Capture the cell that displays the provided text and extract its (x, y) central coordinate. 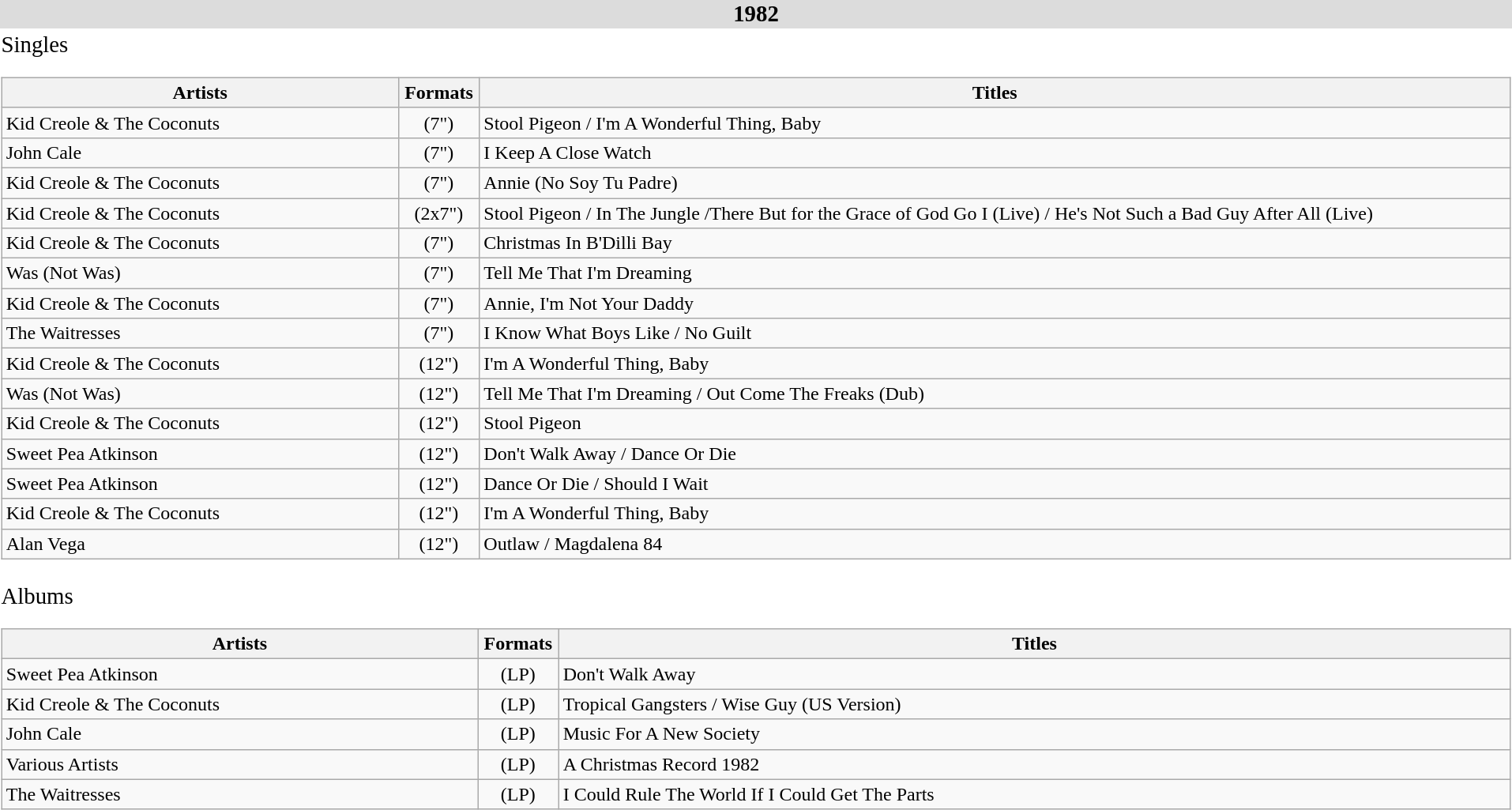
I Know What Boys Like / No Guilt (995, 333)
Outlaw / Magdalena 84 (995, 544)
Annie, I'm Not Your Daddy (995, 303)
A Christmas Record 1982 (1035, 764)
Music For A New Society (1035, 734)
Stool Pigeon / I'm A Wonderful Thing, Baby (995, 122)
Dance Or Die / Should I Wait (995, 484)
Don't Walk Away / Dance Or Die (995, 454)
Tell Me That I'm Dreaming (995, 273)
(2x7") (439, 213)
Stool Pigeon / In The Jungle /There But for the Grace of God Go I (Live) / He's Not Such a Bad Guy After All (Live) (995, 213)
Don't Walk Away (1035, 674)
I Keep A Close Watch (995, 153)
Tropical Gangsters / Wise Guy (US Version) (1035, 704)
1982 (756, 14)
Christmas In B'Dilli Bay (995, 243)
Various Artists (239, 764)
Alan Vega (200, 544)
Annie (No Soy Tu Padre) (995, 183)
Tell Me That I'm Dreaming / Out Come The Freaks (Dub) (995, 394)
I Could Rule The World If I Could Get The Parts (1035, 794)
Stool Pigeon (995, 424)
